Return [X, Y] of the center of cell containing provided text 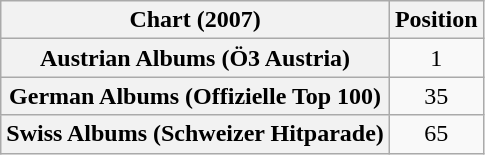
Position [436, 20]
Chart (2007) [196, 20]
Austrian Albums (Ö3 Austria) [196, 58]
65 [436, 134]
Swiss Albums (Schweizer Hitparade) [196, 134]
German Albums (Offizielle Top 100) [196, 96]
35 [436, 96]
1 [436, 58]
